Identify which cell holds the provided text, then report its [X, Y] central coordinate. 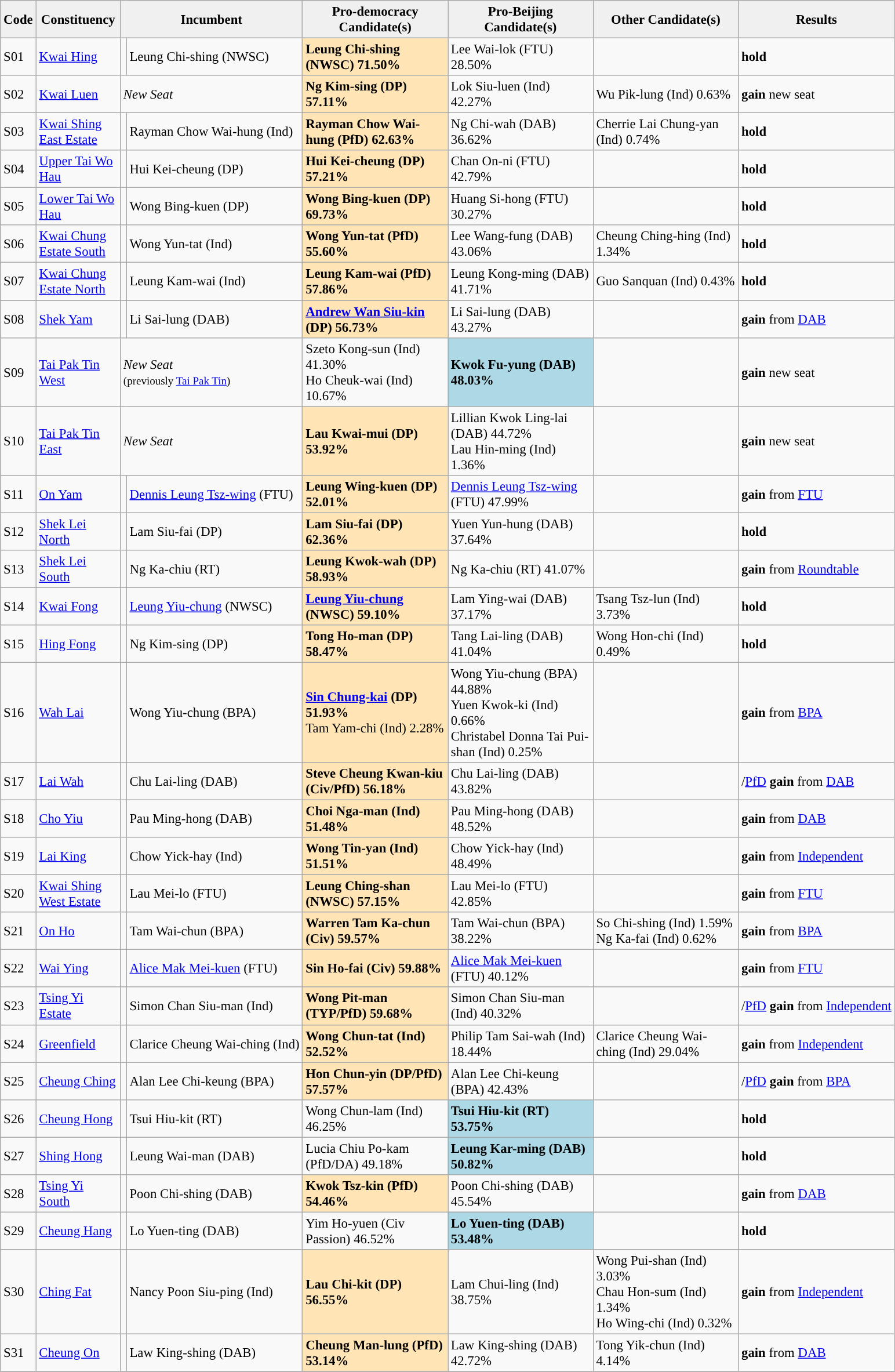
S24 [19, 1044]
Wong Pui-shan (Ind) 3.03%Chau Hon-sum (Ind) 1.34%Ho Wing-chi (Ind) 0.32% [665, 1292]
Chow Yick-hay (Ind) 48.49% [521, 856]
S21 [19, 931]
Cheung Ching-hing (Ind) 1.34% [665, 244]
Incumbent [212, 20]
Lai Wah [78, 782]
Alice Mak Mei-kuen (FTU) 40.12% [521, 968]
Kwai Luen [78, 94]
On Ho [78, 931]
Lam Ying-wai (DAB) 37.17% [521, 607]
Cheung Man-lung (PfD) 53.14% [376, 1352]
Leung Kam-wai (PfD) 57.86% [376, 282]
S22 [19, 968]
Lam Siu-fai (DP) [214, 531]
Lau Kwai-mui (DP) 53.92% [376, 441]
Chan On-ni (FTU) 42.79% [521, 169]
Tong Ho-man (DP) 58.47% [376, 644]
New Seat(previously Tai Pak Tin) [212, 372]
Other Candidate(s) [665, 20]
Sin Chung-kai (DP) 51.93%Tam Yam-chi (Ind) 2.28% [376, 712]
Shing Hong [78, 1156]
Hui Kei-cheung (DP) [214, 169]
Simon Chan Siu-man (Ind) [214, 1007]
Tang Lai-ling (DAB) 41.04% [521, 644]
/PfD gain from BPA [816, 1081]
Ng Chi-wah (DAB) 36.62% [521, 132]
Lau Mei-lo (FTU) 42.85% [521, 894]
Leung Wai-man (DAB) [214, 1156]
S15 [19, 644]
Wong Pit-man (TYP/PfD) 59.68% [376, 1007]
S19 [19, 856]
S08 [19, 319]
Guo Sanquan (Ind) 0.43% [665, 282]
Hui Kei-cheung (DP) 57.21% [376, 169]
Wah Lai [78, 712]
Hon Chun-yin (DP/PfD) 57.57% [376, 1081]
Shek Lei North [78, 531]
Chow Yick-hay (Ind) [214, 856]
S01 [19, 57]
Lau Chi-kit (DP) 56.55% [376, 1292]
Wong Bing-kuen (DP) [214, 206]
Tsui Hiu-kit (RT) 53.75% [521, 1118]
Leung Kong-ming (DAB) 41.71% [521, 282]
Leung Wing-kuen (DP) 52.01% [376, 494]
Code [19, 20]
Yuen Yun-hung (DAB) 37.64% [521, 531]
Ching Fat [78, 1292]
Law King-shing (DAB) 42.72% [521, 1352]
S06 [19, 244]
Ng Ka-chiu (RT) 41.07% [521, 569]
Tai Pak Tin West [78, 372]
S04 [19, 169]
Steve Cheung Kwan-kiu (Civ/PfD) 56.18% [376, 782]
S30 [19, 1292]
Shek Lei South [78, 569]
Andrew Wan Siu-kin (DP) 56.73% [376, 319]
Leung Kwok-wah (DP) 58.93% [376, 569]
Ng Kim-sing (DP) [214, 644]
Kwok Fu-yung (DAB) 48.03% [521, 372]
S29 [19, 1231]
S20 [19, 894]
S23 [19, 1007]
Nancy Poon Siu-ping (Ind) [214, 1292]
Alice Mak Mei-kuen (FTU) [214, 968]
Wong Chun-tat (Ind) 52.52% [376, 1044]
Kwai Hing [78, 57]
Wong Yiu-chung (BPA) 44.88%Yuen Kwok-ki (Ind) 0.66%Christabel Donna Tai Pui-shan (Ind) 0.25% [521, 712]
Wong Yun-tat (Ind) [214, 244]
Lau Mei-lo (FTU) [214, 894]
Cherrie Lai Chung-yan (Ind) 0.74% [665, 132]
Pro-Beijing Candidate(s) [521, 20]
Leung Ching-shan (NWSC) 57.15% [376, 894]
Poon Chi-shing (DAB) [214, 1193]
Wong Bing-kuen (DP) 69.73% [376, 206]
S31 [19, 1352]
Li Sai-lung (DAB) 43.27% [521, 319]
Huang Si-hong (FTU) 30.27% [521, 206]
S03 [19, 132]
Wai Ying [78, 968]
Rayman Chow Wai-hung (PfD) 62.63% [376, 132]
So Chi-shing (Ind) 1.59%Ng Ka-fai (Ind) 0.62% [665, 931]
Sin Ho-fai (Civ) 59.88% [376, 968]
Li Sai-lung (DAB) [214, 319]
Tam Wai-chun (BPA) [214, 931]
Ng Ka-chiu (RT) [214, 569]
S18 [19, 819]
S25 [19, 1081]
Lucia Chiu Po-kam (PfD/DA) 49.18% [376, 1156]
Ng Kim-sing (DP) 57.11% [376, 94]
Dennis Leung Tsz-wing (FTU) [214, 494]
Tsing Yi Estate [78, 1007]
Leung Chi-shing (NWSC) 71.50% [376, 57]
Wong Yiu-chung (BPA) [214, 712]
Leung Kar-ming (DAB) 50.82% [521, 1156]
Leung Yiu-chung (NWSC) 59.10% [376, 607]
Leung Yiu-chung (NWSC) [214, 607]
Leung Kam-wai (Ind) [214, 282]
On Yam [78, 494]
Lee Wang-fung (DAB) 43.06% [521, 244]
Lee Wai-lok (FTU) 28.50% [521, 57]
Wu Pik-lung (Ind) 0.63% [665, 94]
Lam Chui-ling (Ind) 38.75% [521, 1292]
S05 [19, 206]
Clarice Cheung Wai-ching (Ind) 29.04% [665, 1044]
Alan Lee Chi-keung (BPA) 42.43% [521, 1081]
Lillian Kwok Ling-lai (DAB) 44.72%Lau Hin-ming (Ind) 1.36% [521, 441]
Lower Tai Wo Hau [78, 206]
S13 [19, 569]
S09 [19, 372]
Greenfield [78, 1044]
Hing Fong [78, 644]
Rayman Chow Wai-hung (Ind) [214, 132]
Tai Pak Tin East [78, 441]
Pro-democracy Candidate(s) [376, 20]
gain from Roundtable [816, 569]
Warren Tam Ka-chun (Civ) 59.57% [376, 931]
/PfD gain from DAB [816, 782]
Alan Lee Chi-keung (BPA) [214, 1081]
Constituency [78, 20]
Chu Lai-ling (DAB) 43.82% [521, 782]
Lok Siu-luen (Ind) 42.27% [521, 94]
S17 [19, 782]
Chu Lai-ling (DAB) [214, 782]
Cheung On [78, 1352]
Tsing Yi South [78, 1193]
S14 [19, 607]
S16 [19, 712]
Kwai Chung Estate South [78, 244]
S07 [19, 282]
Poon Chi-shing (DAB) 45.54% [521, 1193]
Cheung Hong [78, 1118]
Yim Ho-yuen (Civ Passion) 46.52% [376, 1231]
Wong Hon-chi (Ind) 0.49% [665, 644]
Kwai Shing East Estate [78, 132]
Cheung Hang [78, 1231]
Tam Wai-chun (BPA) 38.22% [521, 931]
Results [816, 20]
Cho Yiu [78, 819]
Szeto Kong-sun (Ind) 41.30%Ho Cheuk-wai (Ind) 10.67% [376, 372]
Wong Chun-lam (Ind) 46.25% [376, 1118]
Tsang Tsz-lun (Ind) 3.73% [665, 607]
Simon Chan Siu-man (Ind) 40.32% [521, 1007]
Tong Yik-chun (Ind) 4.14% [665, 1352]
Wong Tin-yan (Ind) 51.51% [376, 856]
Leung Chi-shing (NWSC) [214, 57]
Upper Tai Wo Hau [78, 169]
Philip Tam Sai-wah (Ind) 18.44% [521, 1044]
Choi Nga-man (Ind) 51.48% [376, 819]
Cheung Ching [78, 1081]
Kwok Tsz-kin (PfD) 54.46% [376, 1193]
Dennis Leung Tsz-wing (FTU) 47.99% [521, 494]
S28 [19, 1193]
S11 [19, 494]
Lo Yuen-ting (DAB) 53.48% [521, 1231]
Wong Yun-tat (PfD) 55.60% [376, 244]
Shek Yam [78, 319]
Tsui Hiu-kit (RT) [214, 1118]
Kwai Shing West Estate [78, 894]
Lai King [78, 856]
S12 [19, 531]
S02 [19, 94]
Lo Yuen-ting (DAB) [214, 1231]
/PfD gain from Independent [816, 1007]
Kwai Fong [78, 607]
Law King-shing (DAB) [214, 1352]
S27 [19, 1156]
Clarice Cheung Wai-ching (Ind) [214, 1044]
Pau Ming-hong (DAB) 48.52% [521, 819]
S26 [19, 1118]
Pau Ming-hong (DAB) [214, 819]
Kwai Chung Estate North [78, 282]
S10 [19, 441]
Lam Siu-fai (DP) 62.36% [376, 531]
